Return the (x, y) coordinate for the center point of the cell that contains the specified text.  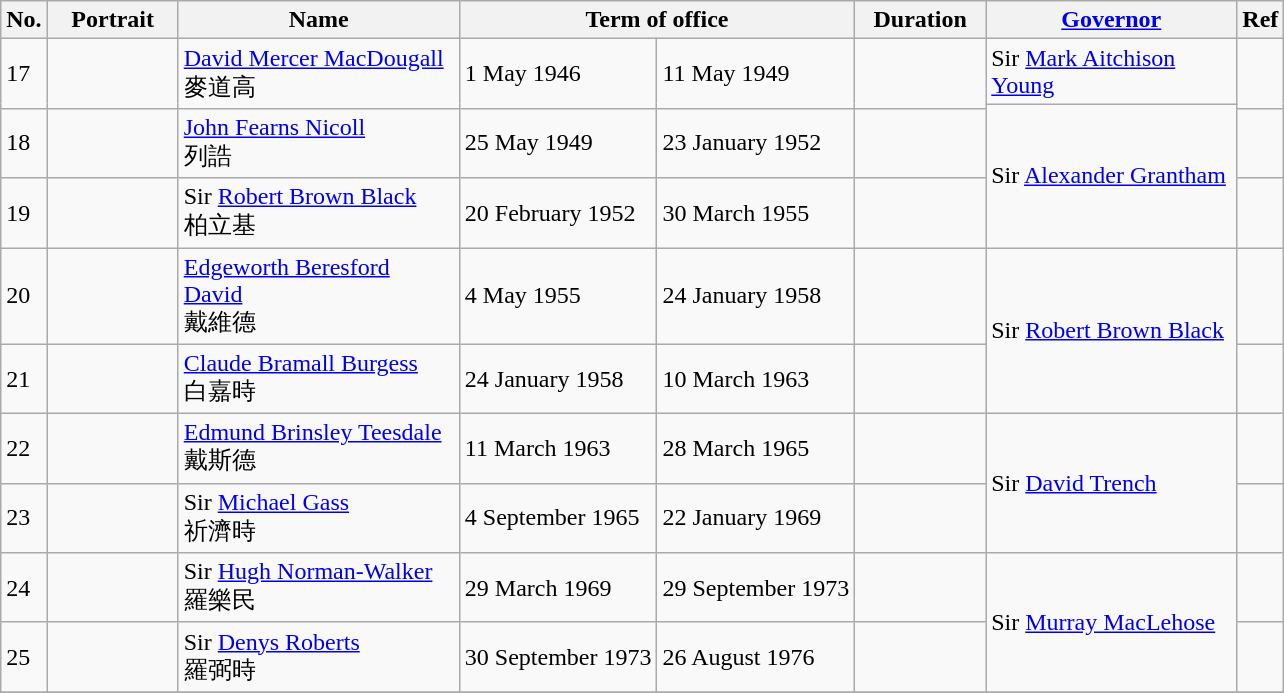
David Mercer MacDougall麥道高 (318, 74)
Ref (1260, 20)
Duration (920, 20)
Governor (1112, 20)
1 May 1946 (558, 74)
Sir Michael Gass祈濟時 (318, 518)
Sir Hugh Norman-Walker羅樂民 (318, 588)
22 (24, 449)
4 September 1965 (558, 518)
29 September 1973 (756, 588)
30 September 1973 (558, 657)
22 January 1969 (756, 518)
26 August 1976 (756, 657)
18 (24, 143)
29 March 1969 (558, 588)
23 January 1952 (756, 143)
11 May 1949 (756, 74)
John Fearns Nicoll列誥 (318, 143)
Edmund Brinsley Teesdale戴斯德 (318, 449)
11 March 1963 (558, 449)
Sir Robert Brown Black柏立基 (318, 213)
Portrait (112, 20)
25 (24, 657)
Sir Denys Roberts羅弼時 (318, 657)
25 May 1949 (558, 143)
Sir Robert Brown Black (1112, 331)
Claude Bramall Burgess白嘉時 (318, 379)
Sir David Trench (1112, 484)
21 (24, 379)
Sir Mark Aitchison Young (1112, 72)
10 March 1963 (756, 379)
17 (24, 74)
4 May 1955 (558, 296)
20 February 1952 (558, 213)
Sir Alexander Grantham (1112, 176)
19 (24, 213)
Term of office (656, 20)
24 (24, 588)
28 March 1965 (756, 449)
Name (318, 20)
Edgeworth Beresford David戴維德 (318, 296)
20 (24, 296)
23 (24, 518)
No. (24, 20)
Sir Murray MacLehose (1112, 622)
30 March 1955 (756, 213)
